Locate the cell with the specified text and output its [X, Y] center coordinate. 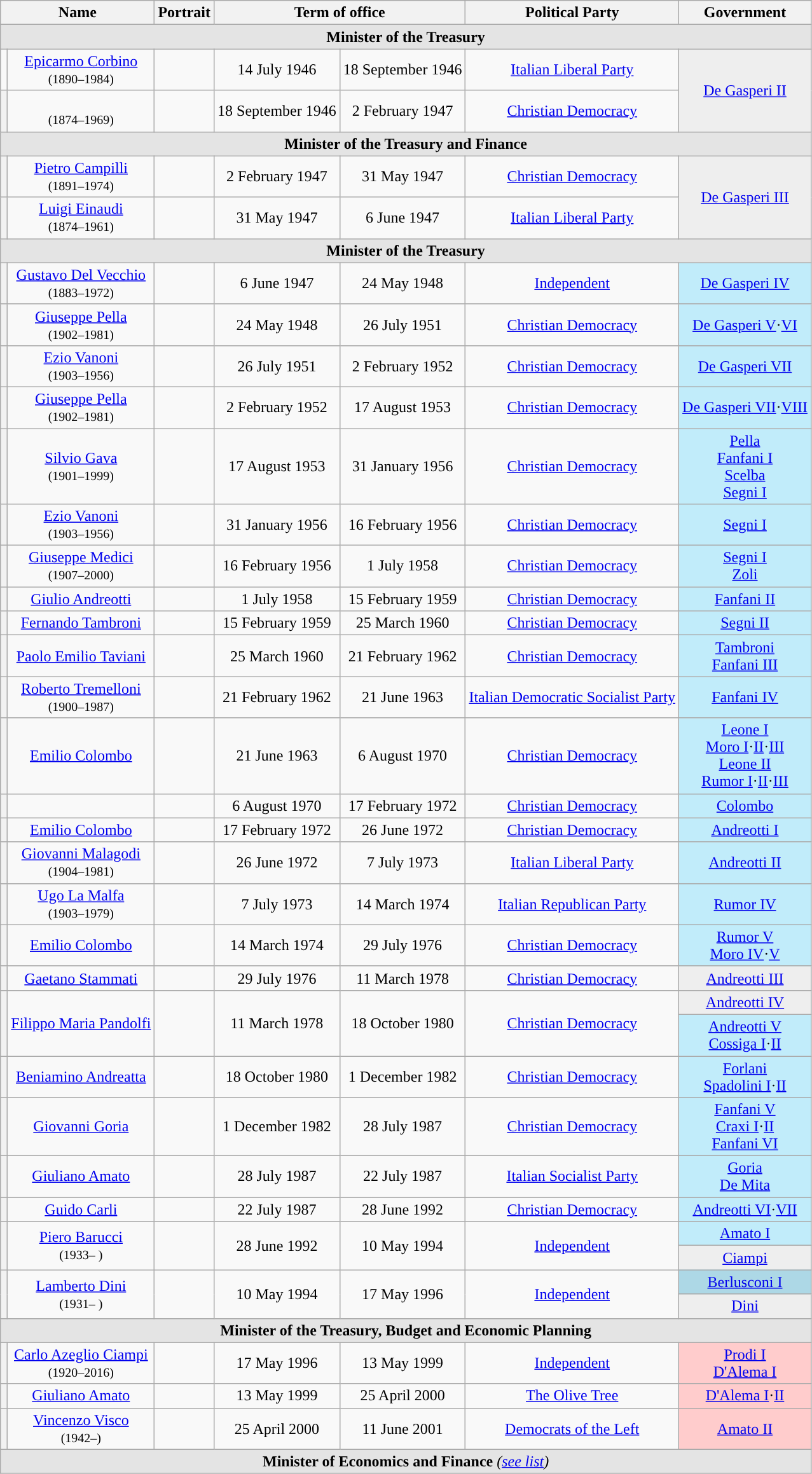
Government [745, 13]
Pietro Campilli(1891–1974) [81, 177]
Leone IMoro I·II·IIILeone IIRumor I·II·III [745, 755]
Piero Barucci(1933– ) [81, 1246]
Gustavo Del Vecchio(1883–1972) [81, 284]
Andreotti VI·VII [745, 1209]
Guido Carli [81, 1209]
Colombo [745, 806]
Ciampi [745, 1258]
Amato II [745, 1428]
Silvio Gava(1901–1999) [81, 467]
Beniamino Andreatta [81, 1076]
Term of office [340, 13]
Segni IZoli [745, 566]
PellaFanfani IScelbaSegni I [745, 467]
Giovanni Goria [81, 1127]
Filippo Maria Pandolfi [81, 1023]
Luigi Einaudi(1874–1961) [81, 217]
D'Alema I·II [745, 1396]
Italian Socialist Party [572, 1176]
Andreotti I [745, 830]
Portrait [184, 13]
Segni I [745, 525]
Giulio Andreotti [81, 599]
De Gasperi VII [745, 366]
(1874–1969) [81, 111]
14 July 1946 [277, 70]
Amato I [745, 1234]
Fernando Tambroni [81, 623]
De Gasperi VII·VIII [745, 407]
De Gasperi II [745, 90]
Prodi ID'Alema I [745, 1363]
Andreotti III [745, 978]
Fanfani IV [745, 697]
Andreotti VCossiga I·II [745, 1035]
Epicarmo Corbino(1890–1984) [81, 70]
Minister of the Treasury and Finance [406, 144]
Fanfani II [745, 599]
Gaetano Stammati [81, 978]
Democrats of the Left [572, 1428]
Fanfani VCraxi I·IIFanfani VI [745, 1127]
De Gasperi V·VI [745, 324]
11 June 2001 [403, 1428]
Vincenzo Visco(1942–) [81, 1428]
Andreotti IV [745, 1002]
Andreotti II [745, 862]
Minister of the Treasury, Budget and Economic Planning [406, 1330]
Carlo Azeglio Ciampi(1920–2016) [81, 1363]
De Gasperi IV [745, 284]
Giovanni Malagodi(1904–1981) [81, 862]
Italian Democratic Socialist Party [572, 697]
The Olive Tree [572, 1396]
Roberto Tremelloni(1900–1987) [81, 697]
Ugo La Malfa(1903–1979) [81, 904]
Segni II [745, 623]
Giuseppe Medici(1907–2000) [81, 566]
Minister of Economics and Finance (see list) [406, 1461]
ForlaniSpadolini I·II [745, 1076]
Lamberto Dini(1931– ) [81, 1294]
Name [78, 13]
Rumor VMoro IV·V [745, 945]
GoriaDe Mita [745, 1176]
Dini [745, 1306]
Rumor IV [745, 904]
De Gasperi III [745, 197]
Political Party [572, 13]
Berlusconi I [745, 1282]
Italian Republican Party [572, 904]
Paolo Emilio Taviani [81, 656]
TambroniFanfani III [745, 656]
